Capture the cell that displays the provided text and extract its (x, y) central coordinate. 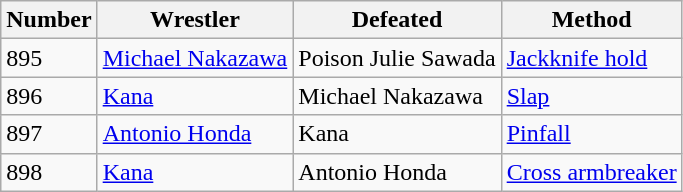
Pinfall (592, 134)
898 (49, 172)
Poison Julie Sawada (397, 58)
Cross armbreaker (592, 172)
896 (49, 96)
Jackknife hold (592, 58)
895 (49, 58)
Slap (592, 96)
Defeated (397, 20)
Number (49, 20)
Wrestler (195, 20)
897 (49, 134)
Method (592, 20)
